Extract the (X, Y) coordinate from the center of the cell holding the provided text.  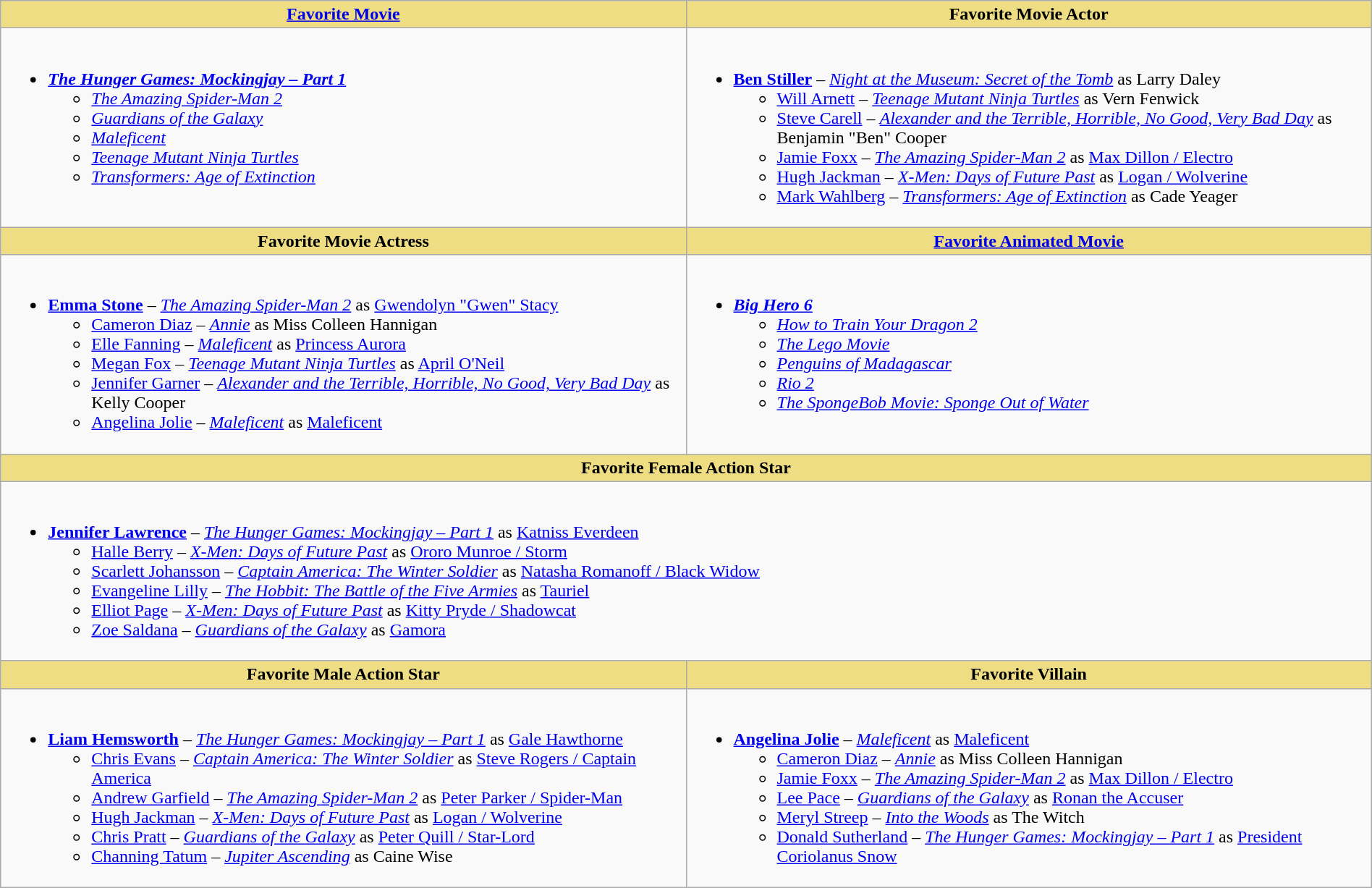
Favorite Movie (343, 14)
Favorite Villain (1029, 675)
Favorite Movie Actor (1029, 14)
Favorite Animated Movie (1029, 241)
Favorite Male Action Star (343, 675)
Favorite Female Action Star (686, 468)
Big Hero 6How to Train Your Dragon 2The Lego MoviePenguins of MadagascarRio 2The SpongeBob Movie: Sponge Out of Water (1029, 355)
Favorite Movie Actress (343, 241)
